Scan for the cell matching the given text and deliver its [X, Y] coordinate at center. 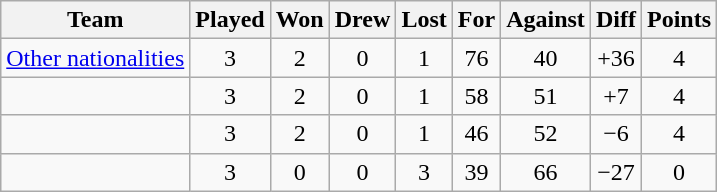
66 [546, 172]
46 [476, 134]
Diff [616, 20]
Won [300, 20]
Drew [362, 20]
−6 [616, 134]
Played [230, 20]
40 [546, 58]
39 [476, 172]
+7 [616, 96]
51 [546, 96]
58 [476, 96]
Other nationalities [96, 58]
For [476, 20]
−27 [616, 172]
Lost [424, 20]
52 [546, 134]
Team [96, 20]
+36 [616, 58]
76 [476, 58]
Against [546, 20]
Points [678, 20]
